Locate the cell with the specified text and output its [X, Y] center coordinate. 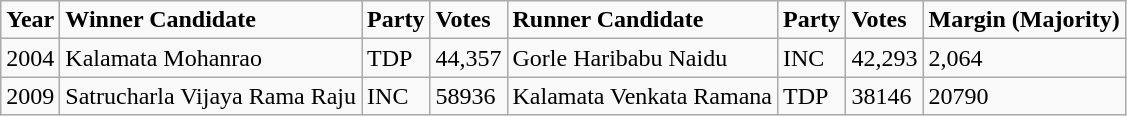
Gorle Haribabu Naidu [642, 58]
Kalamata Mohanrao [211, 58]
Margin (Majority) [1024, 20]
20790 [1024, 96]
2,064 [1024, 58]
2004 [30, 58]
44,357 [468, 58]
2009 [30, 96]
Winner Candidate [211, 20]
38146 [884, 96]
Satrucharla Vijaya Rama Raju [211, 96]
58936 [468, 96]
Kalamata Venkata Ramana [642, 96]
Year [30, 20]
Runner Candidate [642, 20]
42,293 [884, 58]
